Locate the cell with the specified text and output its (X, Y) center coordinate. 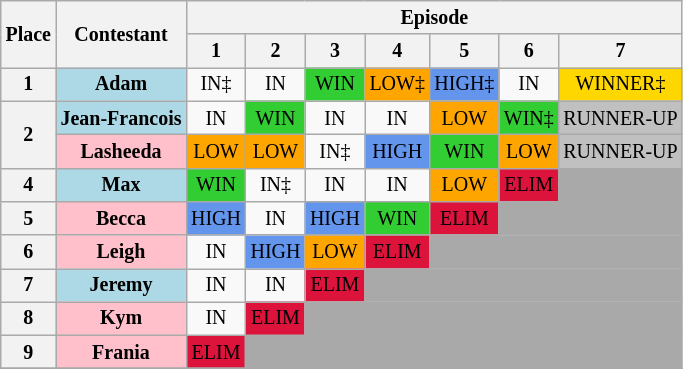
WIN‡ (528, 118)
Lasheeda (122, 152)
Episode (434, 18)
Max (122, 184)
8 (28, 318)
Place (28, 34)
Becca (122, 218)
3 (334, 52)
Contestant (122, 34)
9 (28, 352)
LOW‡ (398, 84)
Leigh (122, 252)
Adam (122, 84)
WINNER‡ (621, 84)
Jean-Francois (122, 118)
Jeremy (122, 286)
Frania (122, 352)
HIGH‡ (464, 84)
Kym (122, 318)
